Find where the given text appears and provide that cell's center as [X, Y] coordinate. 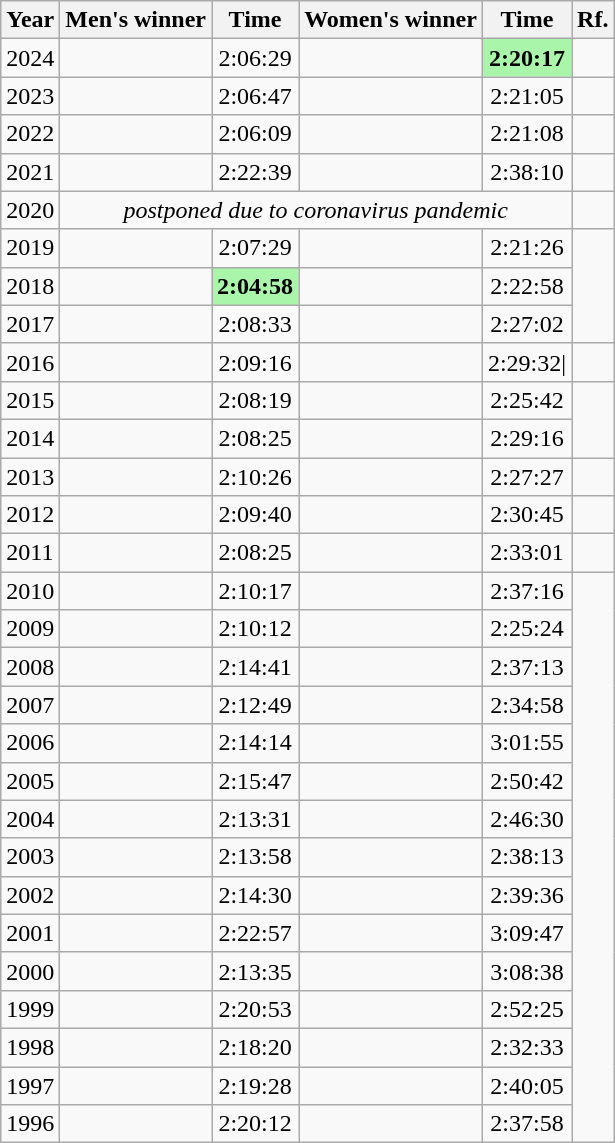
2018 [30, 286]
2:40:05 [526, 1085]
2:32:33 [526, 1047]
2:29:16 [526, 438]
2:39:36 [526, 895]
2:20:12 [256, 1124]
2:14:41 [256, 667]
2023 [30, 96]
3:08:38 [526, 971]
2:21:05 [526, 96]
2:37:58 [526, 1124]
1999 [30, 1009]
2:52:25 [526, 1009]
2:14:30 [256, 895]
2008 [30, 667]
2022 [30, 134]
2:27:02 [526, 324]
2002 [30, 895]
2:14:14 [256, 743]
2:50:42 [526, 781]
2:09:40 [256, 515]
2:21:08 [526, 134]
2011 [30, 553]
2:07:29 [256, 248]
2:06:09 [256, 134]
2:18:20 [256, 1047]
2:08:19 [256, 400]
2:20:17 [526, 58]
1996 [30, 1124]
2:37:16 [526, 591]
2:20:53 [256, 1009]
2:13:35 [256, 971]
2:15:47 [256, 781]
2014 [30, 438]
2005 [30, 781]
2009 [30, 629]
Women's winner [391, 20]
2:10:26 [256, 477]
2:38:13 [526, 857]
2000 [30, 971]
2:19:28 [256, 1085]
3:01:55 [526, 743]
Year [30, 20]
2:30:45 [526, 515]
2007 [30, 705]
2003 [30, 857]
2024 [30, 58]
2:25:42 [526, 400]
2:37:13 [526, 667]
2:04:58 [256, 286]
2:34:58 [526, 705]
2:06:47 [256, 96]
2:10:17 [256, 591]
2:25:24 [526, 629]
2:13:58 [256, 857]
2019 [30, 248]
2013 [30, 477]
2010 [30, 591]
2020 [30, 210]
2004 [30, 819]
2:33:01 [526, 553]
2:13:31 [256, 819]
2:46:30 [526, 819]
2001 [30, 933]
2:12:49 [256, 705]
2016 [30, 362]
2:22:57 [256, 933]
2:22:39 [256, 172]
2017 [30, 324]
2:06:29 [256, 58]
2021 [30, 172]
2:08:33 [256, 324]
2:10:12 [256, 629]
2:22:58 [526, 286]
2015 [30, 400]
Rf. [593, 20]
2:27:27 [526, 477]
Men's winner [136, 20]
2:29:32| [526, 362]
postponed due to coronavirus pandemic [316, 210]
2:21:26 [526, 248]
3:09:47 [526, 933]
1997 [30, 1085]
2:38:10 [526, 172]
2012 [30, 515]
2006 [30, 743]
1998 [30, 1047]
2:09:16 [256, 362]
